Provide the [X, Y] coordinate of the cell's center where the given text is located.  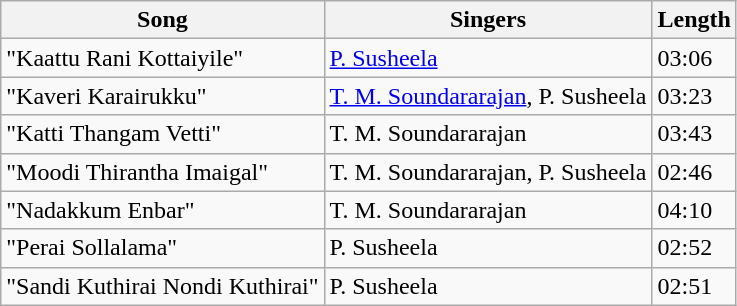
02:51 [694, 286]
02:52 [694, 248]
"Perai Sollalama" [162, 248]
"Katti Thangam Vetti" [162, 134]
04:10 [694, 210]
Singers [488, 20]
03:06 [694, 58]
"Kaveri Karairukku" [162, 96]
"Moodi Thirantha Imaigal" [162, 172]
Song [162, 20]
"Sandi Kuthirai Nondi Kuthirai" [162, 286]
"Kaattu Rani Kottaiyile" [162, 58]
03:23 [694, 96]
02:46 [694, 172]
Length [694, 20]
"Nadakkum Enbar" [162, 210]
03:43 [694, 134]
